Search for the cell housing the specified text and yield its (X, Y) center coordinate. 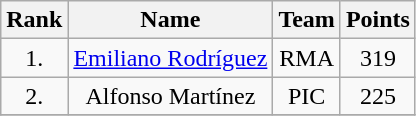
Rank (34, 20)
Emiliano Rodríguez (170, 58)
319 (378, 58)
1. (34, 58)
PIC (307, 96)
Alfonso Martínez (170, 96)
2. (34, 96)
RMA (307, 58)
Name (170, 20)
Team (307, 20)
Points (378, 20)
225 (378, 96)
